Extract the [X, Y] coordinate from the center of the cell holding the provided text.  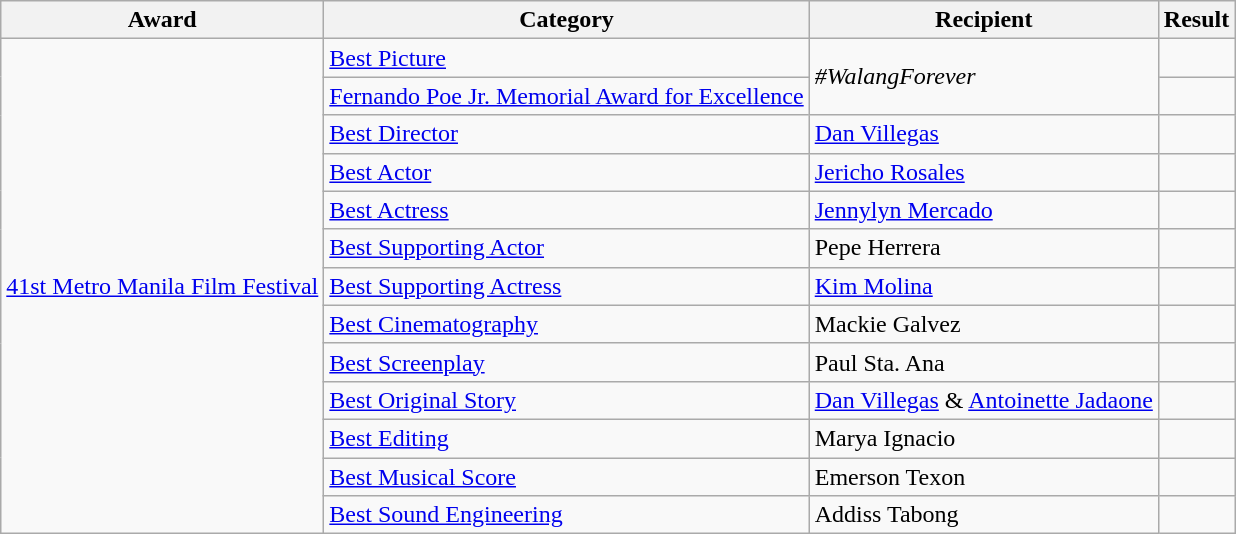
Jennylyn Mercado [984, 210]
Best Cinematography [566, 324]
Jericho Rosales [984, 172]
Best Screenplay [566, 362]
Result [1196, 20]
41st Metro Manila Film Festival [162, 286]
Paul Sta. Ana [984, 362]
Category [566, 20]
Best Original Story [566, 400]
Addiss Tabong [984, 515]
Fernando Poe Jr. Memorial Award for Excellence [566, 96]
Best Picture [566, 58]
Best Actress [566, 210]
Dan Villegas & Antoinette Jadaone [984, 400]
Best Supporting Actor [566, 248]
Best Editing [566, 438]
Emerson Texon [984, 477]
Best Actor [566, 172]
Best Supporting Actress [566, 286]
Best Sound Engineering [566, 515]
#WalangForever [984, 77]
Best Director [566, 134]
Mackie Galvez [984, 324]
Recipient [984, 20]
Marya Ignacio [984, 438]
Pepe Herrera [984, 248]
Best Musical Score [566, 477]
Dan Villegas [984, 134]
Kim Molina [984, 286]
Award [162, 20]
